Capture the cell that displays the provided text and extract its (X, Y) central coordinate. 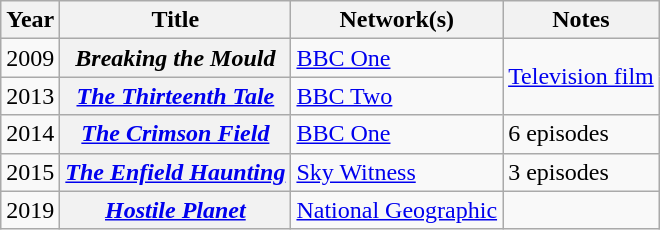
2013 (30, 96)
6 episodes (582, 134)
Breaking the Mould (176, 58)
2015 (30, 172)
Hostile Planet (176, 210)
National Geographic (397, 210)
2009 (30, 58)
Television film (582, 77)
Notes (582, 20)
Year (30, 20)
Sky Witness (397, 172)
Title (176, 20)
3 episodes (582, 172)
2019 (30, 210)
BBC Two (397, 96)
The Thirteenth Tale (176, 96)
2014 (30, 134)
The Enfield Haunting (176, 172)
The Crimson Field (176, 134)
Network(s) (397, 20)
